Pinpoint the cell where the given text exists, returning its (x, y) midpoint coordinate. 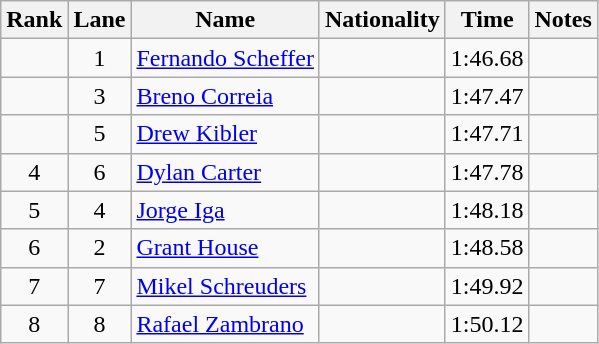
Breno Correia (226, 96)
1 (100, 58)
2 (100, 248)
1:47.78 (487, 172)
3 (100, 96)
1:47.71 (487, 134)
Rafael Zambrano (226, 324)
1:46.68 (487, 58)
Rank (34, 20)
Fernando Scheffer (226, 58)
Lane (100, 20)
Drew Kibler (226, 134)
Time (487, 20)
1:48.18 (487, 210)
Mikel Schreuders (226, 286)
1:50.12 (487, 324)
Nationality (382, 20)
Dylan Carter (226, 172)
Jorge Iga (226, 210)
Notes (563, 20)
1:47.47 (487, 96)
Name (226, 20)
1:48.58 (487, 248)
1:49.92 (487, 286)
Grant House (226, 248)
